Return [X, Y] of the center of cell containing provided text 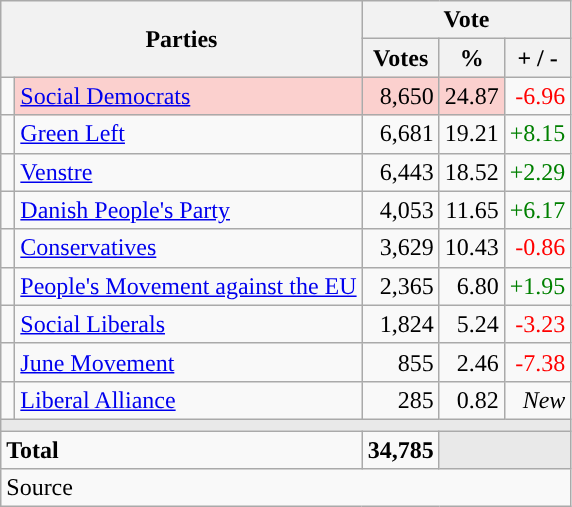
8,650 [400, 96]
Total [182, 449]
+6.17 [538, 210]
-7.38 [538, 362]
34,785 [400, 449]
1,824 [400, 324]
Source [286, 488]
Danish People's Party [188, 210]
Green Left [188, 134]
6.80 [472, 286]
6,443 [400, 172]
Parties [182, 39]
Social Liberals [188, 324]
-0.86 [538, 248]
18.52 [472, 172]
19.21 [472, 134]
+2.29 [538, 172]
Social Democrats [188, 96]
855 [400, 362]
People's Movement against the EU [188, 286]
2.46 [472, 362]
+8.15 [538, 134]
2,365 [400, 286]
-6.96 [538, 96]
11.65 [472, 210]
Venstre [188, 172]
New [538, 400]
+1.95 [538, 286]
24.87 [472, 96]
6,681 [400, 134]
% [472, 58]
+ / - [538, 58]
Liberal Alliance [188, 400]
0.82 [472, 400]
Votes [400, 58]
Vote [466, 20]
Conservatives [188, 248]
5.24 [472, 324]
10.43 [472, 248]
-3.23 [538, 324]
3,629 [400, 248]
4,053 [400, 210]
June Movement [188, 362]
285 [400, 400]
